Detect which cell encompasses the target text, then output its [X, Y] center coordinate. 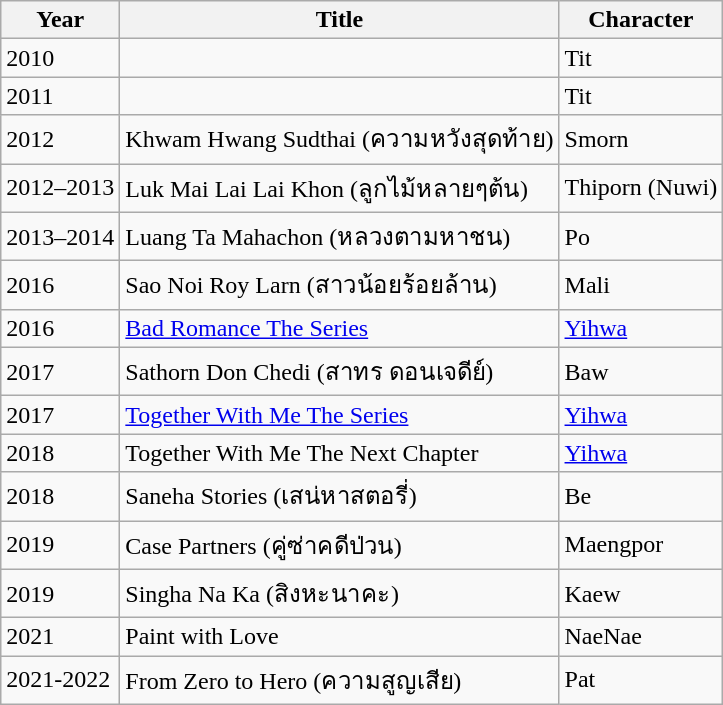
Kaew [641, 594]
Paint with Love [340, 637]
Saneha Stories (เสน่หาสตอรี่) [340, 496]
2010 [60, 58]
2021 [60, 637]
Po [641, 236]
Sathorn Don Chedi (สาทร ดอนเจดีย์) [340, 372]
Mali [641, 286]
2012 [60, 140]
2013–2014 [60, 236]
Be [641, 496]
Baw [641, 372]
2012–2013 [60, 188]
Thiporn (Nuwi) [641, 188]
NaeNae [641, 637]
Pat [641, 680]
Year [60, 20]
From Zero to Hero (ความสูญเสีย) [340, 680]
Smorn [641, 140]
Bad Romance The Series [340, 328]
Together With Me The Next Chapter [340, 453]
Khwam Hwang Sudthai (ความหวังสุดท้าย) [340, 140]
Together With Me The Series [340, 415]
Title [340, 20]
Character [641, 20]
2021-2022 [60, 680]
Luk Mai Lai Lai Khon (ลูกไม้หลายๆต้น) [340, 188]
Maengpor [641, 544]
Case Partners (คู่ซ่าคดีป่วน) [340, 544]
Singha Na Ka (สิงหะนาคะ) [340, 594]
2011 [60, 96]
Sao Noi Roy Larn (สาวน้อยร้อยล้าน) [340, 286]
Luang Ta Mahachon (หลวงตามหาชน) [340, 236]
